Scan for the cell matching the given text and deliver its [X, Y] coordinate at center. 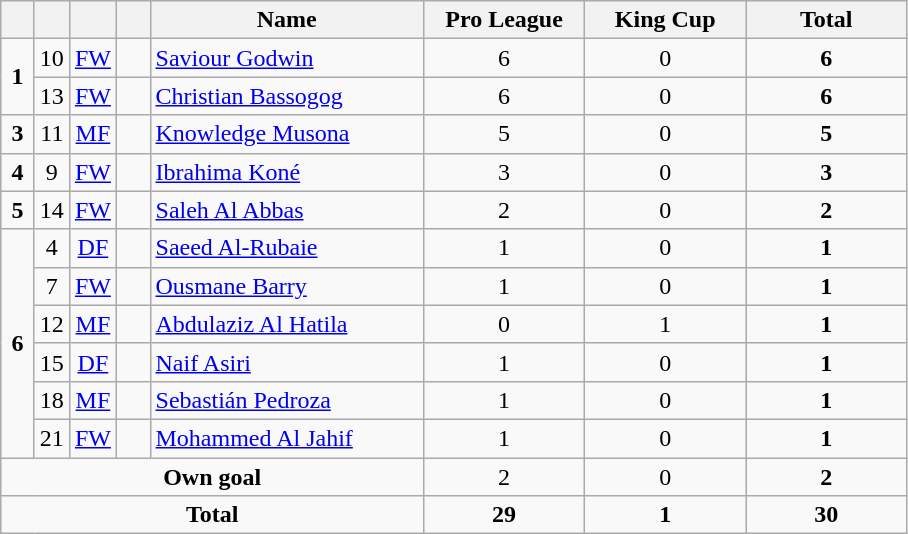
Knowledge Musona [287, 134]
15 [52, 362]
Saeed Al-Rubaie [287, 248]
7 [52, 286]
11 [52, 134]
Saleh Al Abbas [287, 210]
Abdulaziz Al Hatila [287, 324]
Naif Asiri [287, 362]
Saviour Godwin [287, 58]
29 [504, 515]
King Cup [666, 20]
9 [52, 172]
12 [52, 324]
Ibrahima Koné [287, 172]
Mohammed Al Jahif [287, 438]
Own goal [212, 477]
Pro League [504, 20]
Ousmane Barry [287, 286]
Name [287, 20]
18 [52, 400]
13 [52, 96]
21 [52, 438]
30 [826, 515]
Sebastián Pedroza [287, 400]
10 [52, 58]
Christian Bassogog [287, 96]
14 [52, 210]
